Output the [X, Y] coordinate of the center of the cell containing the given text.  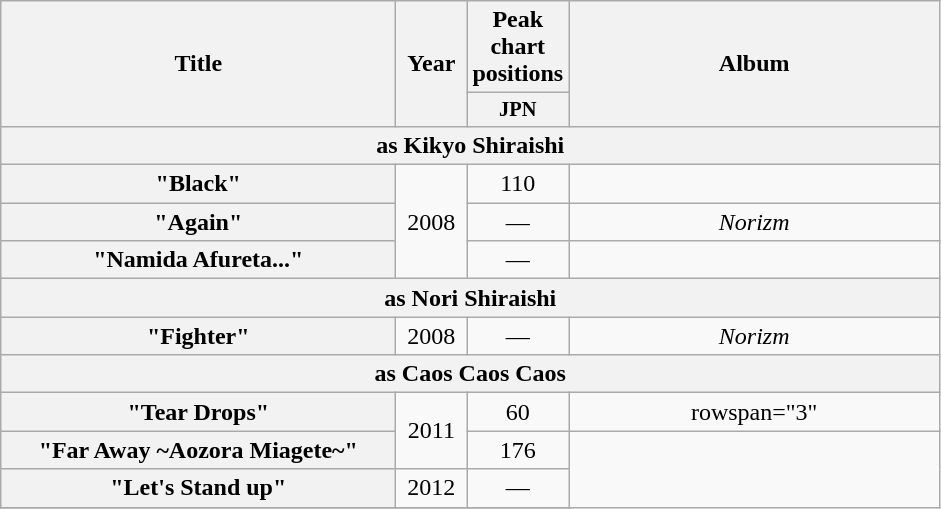
Album [754, 64]
as Kikyo Shiraishi [470, 145]
"Namida Afureta..." [198, 260]
"Let's Stand up" [198, 488]
"Fighter" [198, 336]
JPN [518, 110]
Peak chart positions [518, 47]
176 [518, 450]
rowspan="3" [754, 412]
Year [432, 64]
2011 [432, 431]
"Far Away ~Aozora Miagete~" [198, 450]
as Nori Shiraishi [470, 298]
110 [518, 184]
as Caos Caos Caos [470, 374]
"Tear Drops" [198, 412]
60 [518, 412]
"Again" [198, 222]
2012 [432, 488]
Title [198, 64]
"Black" [198, 184]
